Determine the [X, Y] coordinate at the center of the cell enclosing the given text.  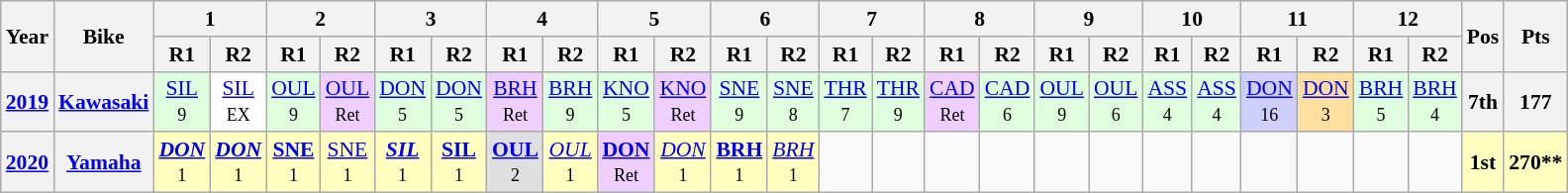
Pts [1535, 36]
OUL1 [570, 162]
11 [1298, 19]
6 [764, 19]
SNE8 [793, 101]
7th [1483, 101]
Yamaha [103, 162]
BRH4 [1435, 101]
Pos [1483, 36]
9 [1089, 19]
Year [28, 36]
2019 [28, 101]
KNORet [683, 101]
177 [1535, 101]
OUL2 [515, 162]
DONRet [626, 162]
270** [1535, 162]
THR7 [845, 101]
BRH9 [570, 101]
SIL9 [182, 101]
3 [431, 19]
10 [1192, 19]
Kawasaki [103, 101]
Bike [103, 36]
5 [653, 19]
DON3 [1326, 101]
SILEX [238, 101]
2 [321, 19]
SNE9 [738, 101]
CAD6 [1008, 101]
CADRet [952, 101]
1 [210, 19]
OULRet [347, 101]
1st [1483, 162]
7 [871, 19]
DON16 [1269, 101]
OUL6 [1116, 101]
THR9 [899, 101]
12 [1408, 19]
BRH5 [1382, 101]
8 [980, 19]
4 [542, 19]
BRHRet [515, 101]
2020 [28, 162]
KNO5 [626, 101]
